Scan for the cell matching the given text and deliver its (x, y) coordinate at center. 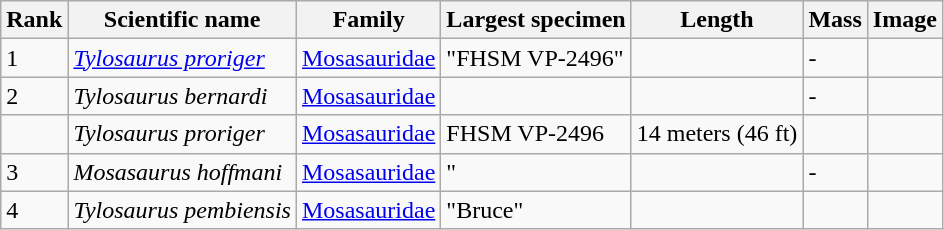
Mass (835, 20)
"FHSM VP-2496" (536, 58)
3 (34, 172)
Tylosaurus bernardi (182, 96)
Scientific name (182, 20)
Largest specimen (536, 20)
14 meters (46 ft) (717, 134)
Family (368, 20)
Mosasaurus hoffmani (182, 172)
Length (717, 20)
"Bruce" (536, 210)
Rank (34, 20)
" (536, 172)
Image (904, 20)
Tylosaurus pembiensis (182, 210)
1 (34, 58)
FHSM VP-2496 (536, 134)
4 (34, 210)
2 (34, 96)
